Locate the cell with the specified text and output its [X, Y] center coordinate. 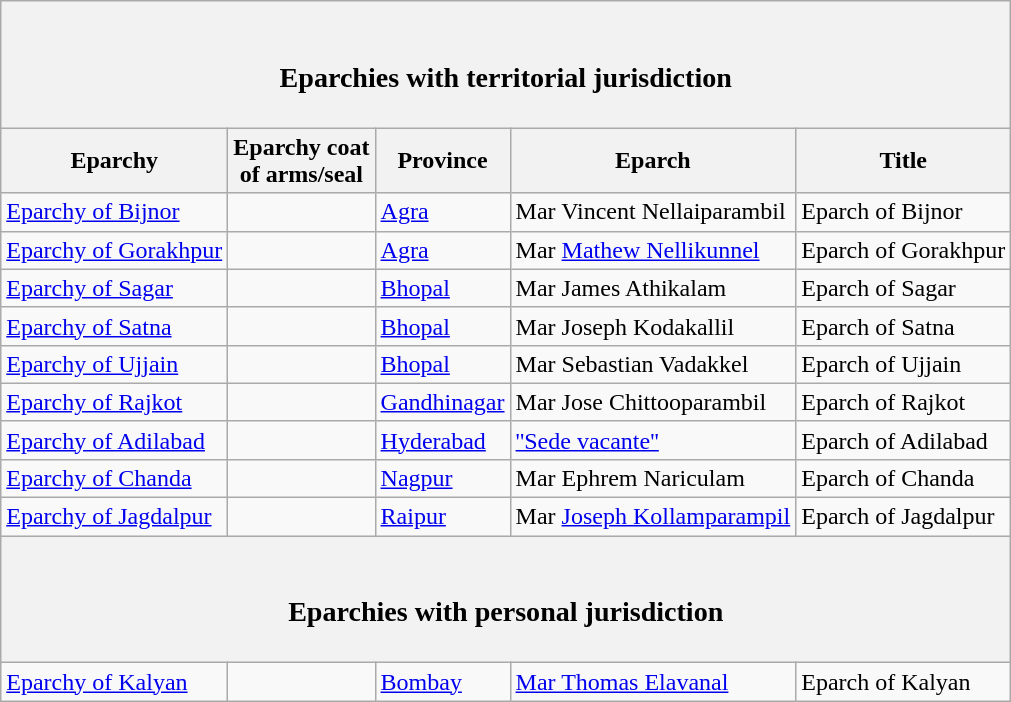
Mar Jose Chittooparambil [653, 402]
Mar Joseph Kodakallil [653, 326]
Eparchy of Chanda [114, 478]
Eparchy of Jagdalpur [114, 517]
Eparchy of Rajkot [114, 402]
Eparchy of Adilabad [114, 440]
Mar Mathew Nellikunnel [653, 250]
Eparchies with territorial jurisdiction [506, 64]
Nagpur [442, 478]
Bombay [442, 682]
Eparch of Rajkot [904, 402]
Eparchy [114, 160]
Eparch of Kalyan [904, 682]
Mar Ephrem Nariculam [653, 478]
''Sede vacante'' [653, 440]
Title [904, 160]
Eparch of Adilabad [904, 440]
Mar Vincent Nellaiparambil [653, 212]
Eparch of Chanda [904, 478]
Eparch of Jagdalpur [904, 517]
Eparch [653, 160]
Gandhinagar [442, 402]
Province [442, 160]
Hyderabad [442, 440]
Eparchy of Gorakhpur [114, 250]
Mar Joseph Kollamparampil [653, 517]
Eparchy of Kalyan [114, 682]
Eparch of Ujjain [904, 364]
Eparchy coatof arms/seal [302, 160]
Eparchy of Satna [114, 326]
Raipur [442, 517]
Eparch of Satna [904, 326]
Eparchy of Bijnor [114, 212]
Mar Sebastian Vadakkel [653, 364]
Mar Thomas Elavanal [653, 682]
Eparch of Gorakhpur [904, 250]
Eparch of Sagar [904, 288]
Mar James Athikalam [653, 288]
Eparchy of Ujjain [114, 364]
Eparch of Bijnor [904, 212]
Eparchy of Sagar [114, 288]
Eparchies with personal jurisdiction [506, 600]
